Return the [x, y] coordinate for the center point of the cell that contains the specified text.  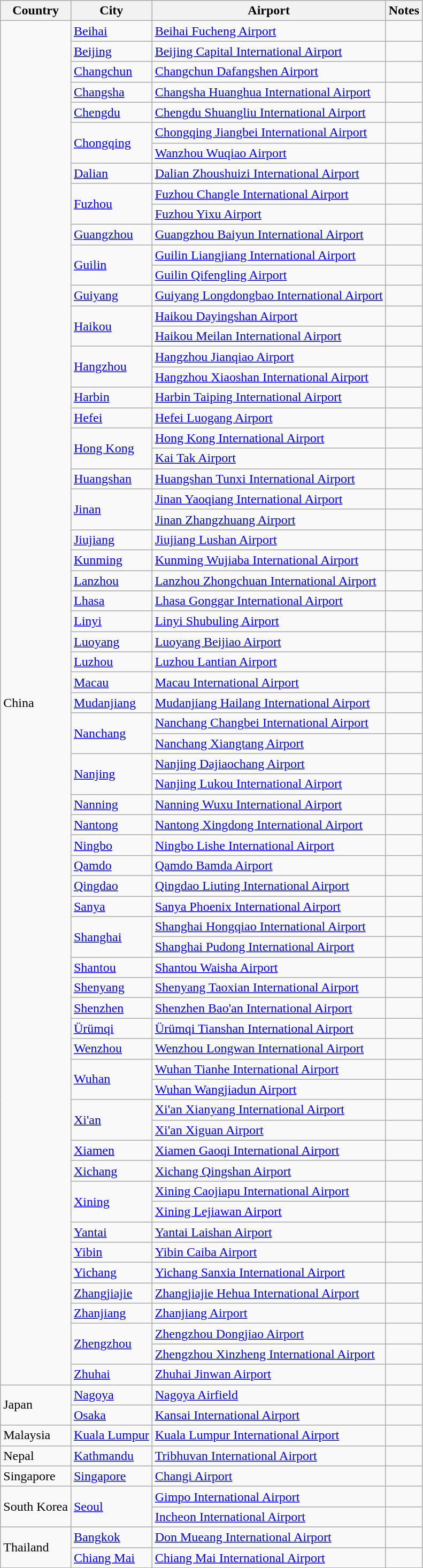
Lanzhou Zhongchuan International Airport [268, 580]
Beihai [111, 31]
Xichang Qingshan Airport [268, 1171]
Guilin [111, 265]
Nanchang Xiangtang Airport [268, 743]
Shenzhen [111, 1008]
Sanya Phoenix International Airport [268, 906]
Malaysia [36, 1435]
Kathmandu [111, 1456]
Huangshan Tunxi International Airport [268, 479]
Harbin [111, 397]
Luoyang [111, 642]
Fuzhou [111, 204]
Tribhuvan International Airport [268, 1456]
Gimpo International Airport [268, 1496]
Nantong [111, 825]
Hangzhou Xiaoshan International Airport [268, 377]
Zhengzhou Dongjiao Airport [268, 1334]
Wuhan Wangjiadun Airport [268, 1089]
Thailand [36, 1547]
Dalian [111, 173]
Zhuhai [111, 1374]
Yantai Laishan Airport [268, 1232]
Don Mueang International Airport [268, 1537]
Nanjing Lukou International Airport [268, 784]
Macau [111, 682]
Fuzhou Yixu Airport [268, 214]
Hong Kong International Airport [268, 438]
Jiujiang Lushan Airport [268, 540]
Kansai International Airport [268, 1415]
Zhangjiajie [111, 1293]
Shanghai [111, 937]
Shenyang Taoxian International Airport [268, 988]
Lhasa Gonggar International Airport [268, 601]
Lhasa [111, 601]
Xi'an [111, 1120]
Luoyang Beijiao Airport [268, 642]
City [111, 11]
Zhanjiang Airport [268, 1313]
Zhangjiajie Hehua International Airport [268, 1293]
Nepal [36, 1456]
Mudanjiang [111, 703]
Zhengzhou Xinzheng International Airport [268, 1354]
Mudanjiang Hailang International Airport [268, 703]
Wuhan [111, 1079]
Bangkok [111, 1537]
Japan [36, 1405]
Shenzhen Bao'an International Airport [268, 1008]
Luzhou Lantian Airport [268, 662]
Beihai Fucheng Airport [268, 31]
Kai Tak Airport [268, 458]
Nanchang Changbei International Airport [268, 723]
Shanghai Hongqiao International Airport [268, 927]
Yichang Sanxia International Airport [268, 1273]
Xining Lejiawan Airport [268, 1211]
Kuala Lumpur [111, 1435]
Hefei Luogang Airport [268, 418]
Xi'an Xiguan Airport [268, 1130]
Huangshan [111, 479]
Shanghai Pudong International Airport [268, 947]
Yantai [111, 1232]
Ürümqi [111, 1028]
Linyi [111, 621]
Changchun [111, 72]
Xining Caojiapu International Airport [268, 1191]
Jiujiang [111, 540]
Nantong Xingdong International Airport [268, 825]
Hong Kong [111, 448]
Changchun Dafangshen Airport [268, 72]
Xiamen [111, 1150]
Kunming [111, 560]
Xining [111, 1201]
Nanjing [111, 774]
Harbin Taiping International Airport [268, 397]
Yichang [111, 1273]
Haikou Dayingshan Airport [268, 316]
Zhengzhou [111, 1344]
Luzhou [111, 662]
Zhanjiang [111, 1313]
Qingdao [111, 886]
Shenyang [111, 988]
Wuhan Tianhe International Airport [268, 1069]
Seoul [111, 1506]
Nanjing Dajiaochang Airport [268, 764]
Guilin Qifengling Airport [268, 275]
Zhuhai Jinwan Airport [268, 1374]
Shantou [111, 967]
Linyi Shubuling Airport [268, 621]
Fuzhou Changle International Airport [268, 194]
Qingdao Liuting International Airport [268, 886]
Country [36, 11]
Yibin Caiba Airport [268, 1252]
Jinan Yaoqiang International Airport [268, 499]
Xichang [111, 1171]
Sanya [111, 906]
Hangzhou [111, 367]
Hangzhou Jianqiao Airport [268, 357]
Haikou [111, 326]
Changsha Huanghua International Airport [268, 92]
Osaka [111, 1415]
Yibin [111, 1252]
Chongqing Jiangbei International Airport [268, 133]
Wanzhou Wuqiao Airport [268, 153]
Chiang Mai International Airport [268, 1558]
Nagoya [111, 1395]
Hefei [111, 418]
Nanchang [111, 733]
Chongqing [111, 143]
Qamdo [111, 865]
Beijing Capital International Airport [268, 51]
Beijing [111, 51]
China [36, 703]
Airport [268, 11]
Nagoya Airfield [268, 1395]
Changi Airport [268, 1476]
Nanning [111, 804]
Incheon International Airport [268, 1517]
Guangzhou Baiyun International Airport [268, 234]
Guilin Liangjiang International Airport [268, 255]
Ningbo Lishe International Airport [268, 845]
Chengdu [111, 112]
Dalian Zhoushuizi International Airport [268, 173]
Wenzhou Longwan International Airport [268, 1049]
Guiyang Longdongbao International Airport [268, 296]
Nanning Wuxu International Airport [268, 804]
Qamdo Bamda Airport [268, 865]
Ürümqi Tianshan International Airport [268, 1028]
Xiamen Gaoqi International Airport [268, 1150]
Shantou Waisha Airport [268, 967]
Jinan [111, 509]
Guiyang [111, 296]
Haikou Meilan International Airport [268, 336]
Guangzhou [111, 234]
Chengdu Shuangliu International Airport [268, 112]
Jinan Zhangzhuang Airport [268, 519]
Notes [404, 11]
Xi'an Xianyang International Airport [268, 1110]
South Korea [36, 1506]
Chiang Mai [111, 1558]
Changsha [111, 92]
Lanzhou [111, 580]
Wenzhou [111, 1049]
Macau International Airport [268, 682]
Kunming Wujiaba International Airport [268, 560]
Ningbo [111, 845]
Kuala Lumpur International Airport [268, 1435]
